Identify which cell holds the provided text, then report its (X, Y) central coordinate. 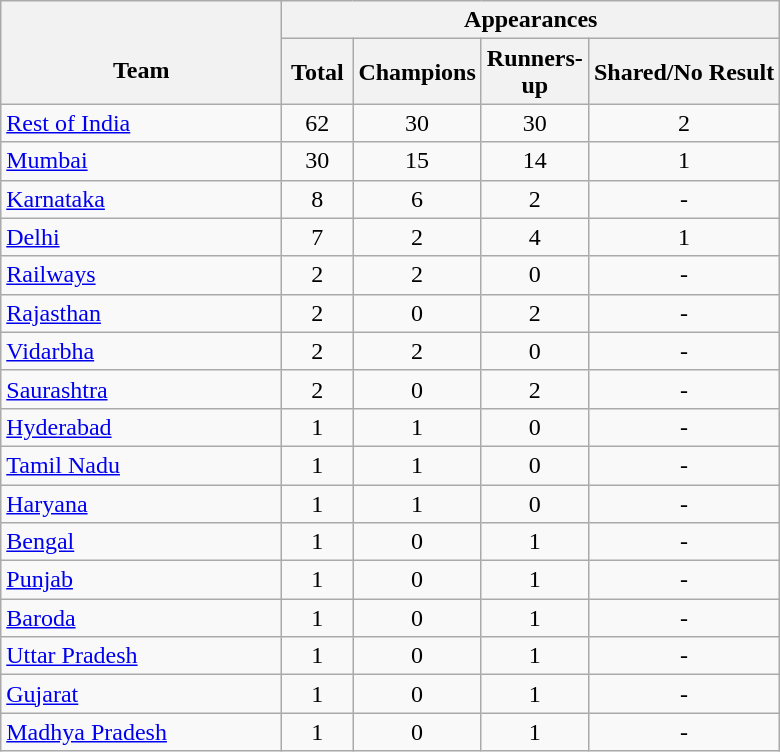
Runners-up (534, 72)
Baroda (142, 618)
Uttar Pradesh (142, 656)
4 (534, 237)
Rajasthan (142, 313)
Shared/No Result (684, 72)
Champions (417, 72)
Delhi (142, 237)
Karnataka (142, 199)
Tamil Nadu (142, 465)
6 (417, 199)
Bengal (142, 542)
Mumbai (142, 161)
7 (318, 237)
Appearances (531, 20)
15 (417, 161)
Madhya Pradesh (142, 732)
Saurashtra (142, 389)
14 (534, 161)
Team (142, 72)
Hyderabad (142, 427)
Total (318, 72)
Railways (142, 275)
Punjab (142, 580)
Vidarbha (142, 351)
62 (318, 123)
8 (318, 199)
Haryana (142, 503)
Rest of India (142, 123)
Gujarat (142, 694)
